Provide the (X, Y) coordinate of the cell's center where the given text is located.  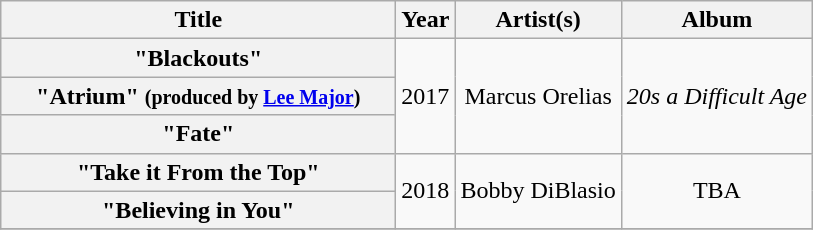
Bobby DiBlasio (538, 191)
Album (716, 20)
"Fate" (198, 134)
"Blackouts" (198, 58)
2018 (426, 191)
"Believing in You" (198, 210)
Title (198, 20)
20s a Difficult Age (716, 96)
"Take it From the Top" (198, 172)
Year (426, 20)
TBA (716, 191)
2017 (426, 96)
"Atrium" (produced by Lee Major) (198, 96)
Marcus Orelias (538, 96)
Artist(s) (538, 20)
